Scan for the cell matching the given text and deliver its [X, Y] coordinate at center. 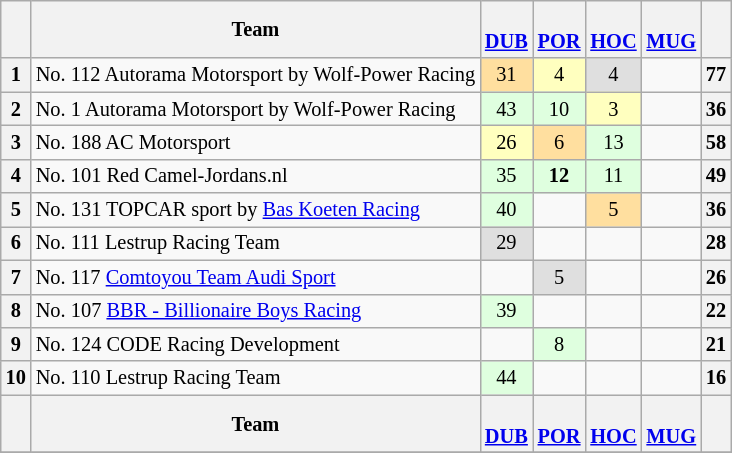
58 [716, 142]
39 [506, 311]
No. 107 BBR - Billionaire Boys Racing [256, 311]
1 [16, 75]
No. 124 CODE Racing Development [256, 344]
9 [16, 344]
29 [506, 243]
31 [506, 75]
No. 111 Lestrup Racing Team [256, 243]
16 [716, 378]
12 [560, 176]
77 [716, 75]
No. 101 Red Camel-Jordans.nl [256, 176]
13 [613, 142]
No. 131 TOPCAR sport by Bas Koeten Racing [256, 210]
No. 1 Autorama Motorsport by Wolf-Power Racing [256, 109]
No. 117 Comtoyou Team Audi Sport [256, 277]
11 [613, 176]
35 [506, 176]
7 [16, 277]
43 [506, 109]
No. 112 Autorama Motorsport by Wolf-Power Racing [256, 75]
49 [716, 176]
40 [506, 210]
No. 188 AC Motorsport [256, 142]
2 [16, 109]
28 [716, 243]
22 [716, 311]
21 [716, 344]
44 [506, 378]
No. 110 Lestrup Racing Team [256, 378]
